Locate the cell with the specified text and output its (x, y) center coordinate. 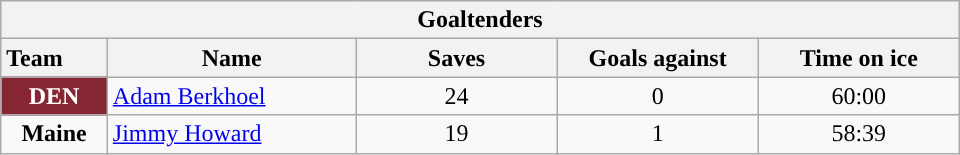
Jimmy Howard (232, 134)
Adam Berkhoel (232, 96)
58:39 (858, 134)
Goaltenders (480, 20)
Goals against (658, 58)
Name (232, 58)
24 (456, 96)
DEN (54, 96)
0 (658, 96)
60:00 (858, 96)
19 (456, 134)
1 (658, 134)
Team (54, 58)
Maine (54, 134)
Saves (456, 58)
Time on ice (858, 58)
